Output the [X, Y] coordinate of the center of the cell containing the given text.  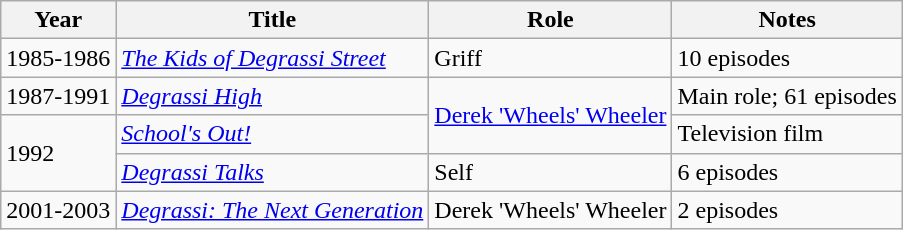
Title [272, 20]
2 episodes [787, 210]
Notes [787, 20]
Television film [787, 134]
6 episodes [787, 172]
Degrassi High [272, 96]
Degrassi Talks [272, 172]
Role [550, 20]
Year [58, 20]
Main role; 61 episodes [787, 96]
2001-2003 [58, 210]
School's Out! [272, 134]
Self [550, 172]
Griff [550, 58]
1992 [58, 153]
Degrassi: The Next Generation [272, 210]
1987-1991 [58, 96]
The Kids of Degrassi Street [272, 58]
1985-1986 [58, 58]
10 episodes [787, 58]
